Find where the given text appears and provide that cell's center as (X, Y) coordinate. 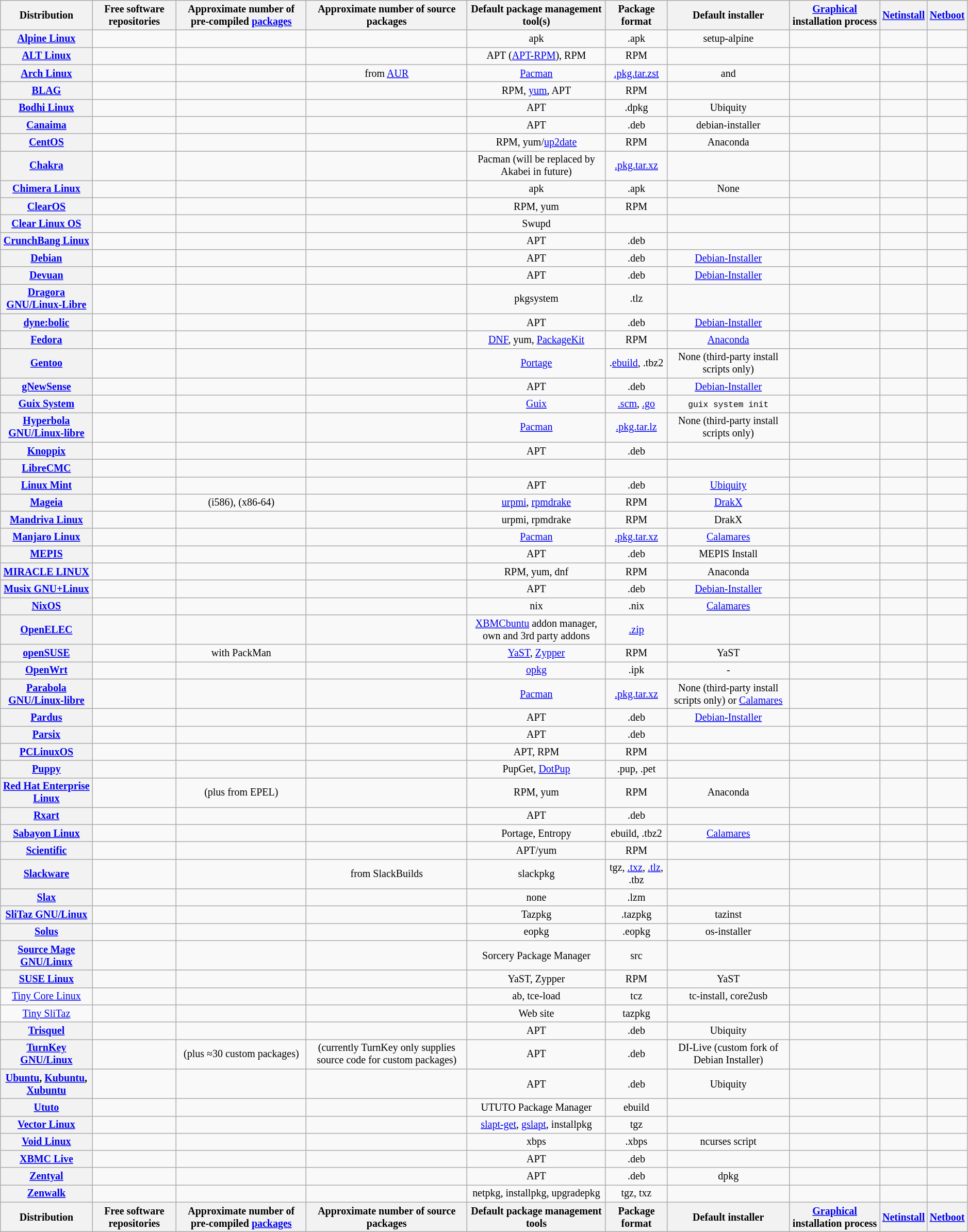
MIRACLE LINUX (46, 572)
Vector Linux (46, 1125)
TurnKey GNU/Linux (46, 1055)
- (728, 671)
and (728, 73)
(plus from EPEL) (241, 792)
Zenwalk (46, 1194)
Parabola GNU/Linux-libre (46, 693)
Linux Mint (46, 485)
from AUR (387, 73)
tcz (636, 997)
OpenELEC (46, 629)
.eopkg (636, 932)
.ipk (636, 671)
Tiny SliTaz (46, 1013)
(i586), (x86-64) (241, 502)
Musix GNU+Linux (46, 589)
debian-installer (728, 125)
xbps (536, 1142)
Sorcery Package Manager (536, 955)
APT (APT-RPM), RPM (536, 56)
.xbps (636, 1142)
tgz (636, 1125)
Mandriva Linux (46, 520)
Fedora (46, 339)
Source Mage GNU/Linux (46, 955)
.zip (636, 629)
Chimera Linux (46, 189)
slackpkg (536, 874)
Chakra (46, 166)
with PackMan (241, 653)
(currently TurnKey only supplies source code for custom packages) (387, 1055)
dpkg (728, 1176)
APT/yum (536, 850)
none (536, 898)
from SlackBuilds (387, 874)
guix system init (728, 403)
ebuild (636, 1107)
.lzm (636, 898)
.scm, .go (636, 403)
dyne:bolic (46, 323)
Debian (46, 258)
XBMCbuntu addon manager, own and 3rd party addons (536, 629)
ab, tce-load (536, 997)
tazinst (728, 915)
opkg (536, 671)
Mageia (46, 502)
Slax (46, 898)
RPM, yum/up2date (536, 142)
Red Hat Enterprise Linux (46, 792)
Guix (536, 403)
XBMC Live (46, 1159)
Scientific (46, 850)
Puppy (46, 769)
src (636, 955)
slapt-get, gslapt, installpkg (536, 1125)
Default package management tool(s) (536, 15)
.pup, .pet (636, 769)
Default package management tools (536, 1218)
Pardus (46, 717)
tc-install, core2usb (728, 997)
Trisquel (46, 1031)
LibreCMC (46, 468)
netpkg, installpkg, upgradepkg (536, 1194)
(plus ≈30 custom packages) (241, 1055)
APT, RPM (536, 752)
.tazpkg (636, 915)
SUSE Linux (46, 979)
Gentoo (46, 363)
Ututo (46, 1107)
Slackware (46, 874)
Canaima (46, 125)
.nix (636, 607)
Hyperbola GNU/Linux-libre (46, 427)
.ebuild, .tbz2 (636, 363)
RPM, yum, APT (536, 91)
tgz, txz (636, 1194)
Zentyal (46, 1176)
Arch Linux (46, 73)
None (third-party install scripts only) or Calamares (728, 693)
openSUSE (46, 653)
eopkg (536, 932)
Swupd (536, 224)
NixOS (46, 607)
Manjaro Linux (46, 538)
ClearOS (46, 206)
DI-Live (custom fork of Debian Installer) (728, 1055)
setup-alpine (728, 39)
Alpine Linux (46, 39)
Solus (46, 932)
Void Linux (46, 1142)
nix (536, 607)
Portage, Entropy (536, 834)
CrunchBang Linux (46, 241)
Bodhi Linux (46, 107)
Dragora GNU/Linux-Libre (46, 299)
Tiny Core Linux (46, 997)
Portage (536, 363)
OpenWrt (46, 671)
Guix System (46, 403)
MEPIS Install (728, 554)
.pkg.tar.zst (636, 73)
PupGet, DotPup (536, 769)
UTUTO Package Manager (536, 1107)
tazpkg (636, 1013)
Knoppix (46, 451)
Clear Linux OS (46, 224)
.dpkg (636, 107)
None (728, 189)
Rxart (46, 816)
BLAG (46, 91)
Sabayon Linux (46, 834)
PCLinuxOS (46, 752)
gNewSense (46, 387)
os-installer (728, 932)
tgz, .txz, .tlz, .tbz (636, 874)
ebuild, .tbz2 (636, 834)
ncurses script (728, 1142)
CentOS (46, 142)
DNF, yum, PackageKit (536, 339)
Devuan (46, 275)
.pkg.tar.lz (636, 427)
pkgsystem (536, 299)
Tazpkg (536, 915)
Pacman (will be replaced by Akabei in future) (536, 166)
MEPIS (46, 554)
SliTaz GNU/Linux (46, 915)
Ubuntu, Kubuntu, Xubuntu (46, 1083)
Parsix (46, 735)
RPM, yum, dnf (536, 572)
ALT Linux (46, 56)
.tlz (636, 299)
Web site (536, 1013)
